Capture the cell that displays the provided text and extract its (x, y) central coordinate. 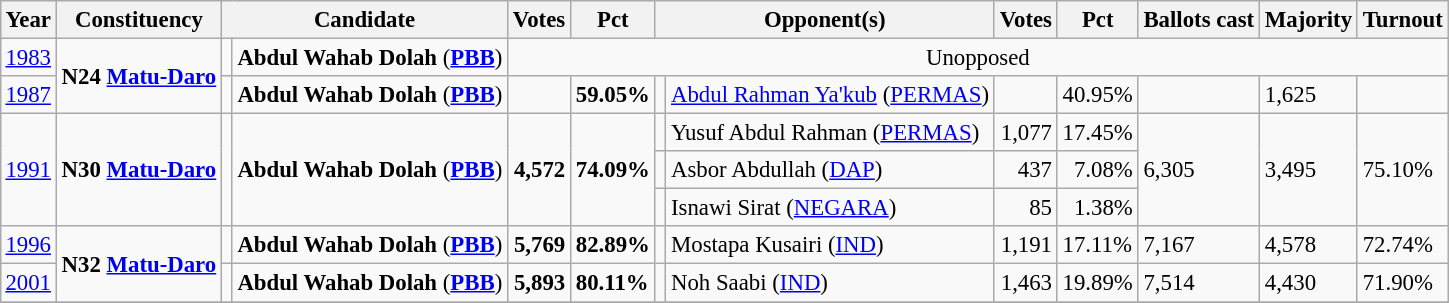
82.89% (612, 245)
Turnout (1402, 20)
Opponent(s) (824, 20)
Yusuf Abdul Rahman (PERMAS) (830, 133)
1991 (28, 170)
Isnawi Sirat (NEGARA) (830, 208)
N32 Matu-Daro (138, 264)
5,769 (540, 245)
1,191 (1026, 245)
7,167 (1198, 245)
1,625 (1308, 95)
Unopposed (978, 57)
1.38% (1098, 208)
Abdul Rahman Ya'kub (PERMAS) (830, 95)
Mostapa Kusairi (IND) (830, 245)
1987 (28, 95)
75.10% (1402, 170)
Candidate (365, 20)
N24 Matu-Daro (138, 76)
1996 (28, 245)
85 (1026, 208)
Ballots cast (1198, 20)
Year (28, 20)
40.95% (1098, 95)
4,572 (540, 170)
4,430 (1308, 283)
437 (1026, 170)
Noh Saabi (IND) (830, 283)
3,495 (1308, 170)
19.89% (1098, 283)
4,578 (1308, 245)
59.05% (612, 95)
17.45% (1098, 133)
7.08% (1098, 170)
1983 (28, 57)
74.09% (612, 170)
80.11% (612, 283)
Majority (1308, 20)
Constituency (138, 20)
2001 (28, 283)
Asbor Abdullah (DAP) (830, 170)
5,893 (540, 283)
71.90% (1402, 283)
7,514 (1198, 283)
17.11% (1098, 245)
6,305 (1198, 170)
1,077 (1026, 133)
1,463 (1026, 283)
N30 Matu-Daro (138, 170)
72.74% (1402, 245)
